From the cell containing the given text, extract its center point as (x, y) coordinate. 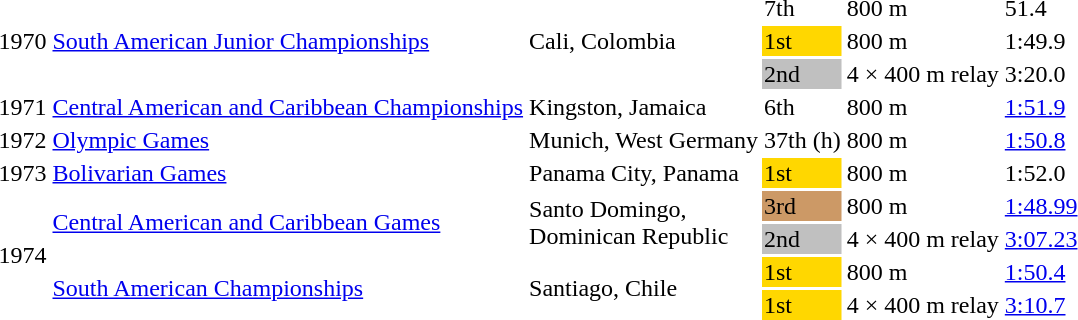
Olympic Games (288, 140)
Central American and Caribbean Championships (288, 107)
Bolivarian Games (288, 173)
Santiago, Chile (644, 288)
Central American and Caribbean Games (288, 222)
3rd (802, 206)
South American Championships (288, 288)
Santo Domingo,Dominican Republic (644, 222)
6th (802, 107)
Munich, West Germany (644, 140)
Panama City, Panama (644, 173)
37th (h) (802, 140)
Kingston, Jamaica (644, 107)
